Scan for the cell matching the given text and deliver its (x, y) coordinate at center. 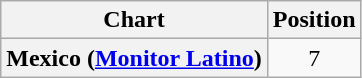
7 (314, 58)
Position (314, 20)
Chart (134, 20)
Mexico (Monitor Latino) (134, 58)
